Search for the cell housing the specified text and yield its (x, y) center coordinate. 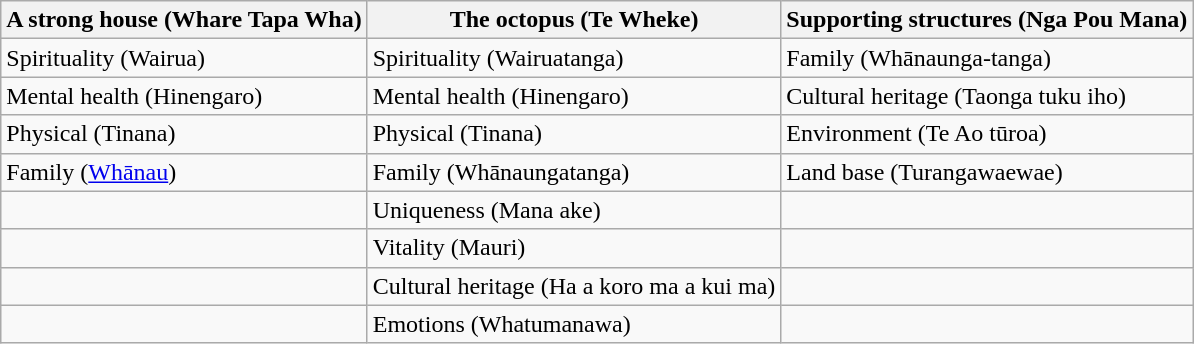
Family (Whānaunga-tanga) (987, 58)
Spirituality (Wairuatanga) (574, 58)
Uniqueness (Mana ake) (574, 210)
Supporting structures (Nga Pou Mana) (987, 20)
Emotions (Whatumanawa) (574, 324)
The octopus (Te Wheke) (574, 20)
Spirituality (Wairua) (184, 58)
Vitality (Mauri) (574, 248)
Cultural heritage (Ha a koro ma a kui ma) (574, 286)
Cultural heritage (Taonga tuku iho) (987, 96)
Environment (Te Ao tūroa) (987, 134)
Family (Whānaungatanga) (574, 172)
Family (Whānau) (184, 172)
A strong house (Whare Tapa Wha) (184, 20)
Land base (Turangawaewae) (987, 172)
